Output the [X, Y] coordinate of the center of the cell containing the given text.  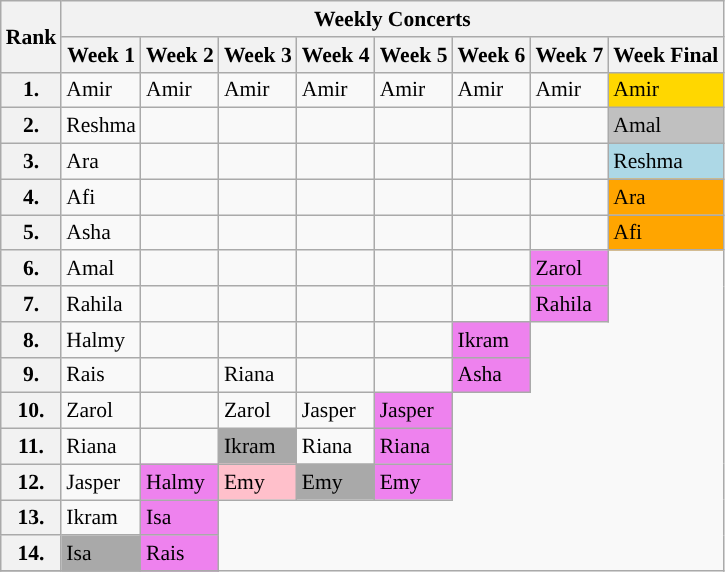
Week 7 [569, 55]
Week Final [666, 55]
11. [32, 447]
Week 5 [414, 55]
13. [32, 518]
5. [32, 233]
12. [32, 482]
Week 6 [492, 55]
Rank [32, 36]
Week 3 [258, 55]
7. [32, 304]
Week 2 [180, 55]
Week 1 [101, 55]
4. [32, 197]
1. [32, 90]
9. [32, 375]
Week 4 [336, 55]
14. [32, 554]
8. [32, 340]
6. [32, 269]
2. [32, 126]
3. [32, 162]
10. [32, 411]
Weekly Concerts [392, 19]
